Provide the [x, y] coordinate of the cell's center where the given text is located.  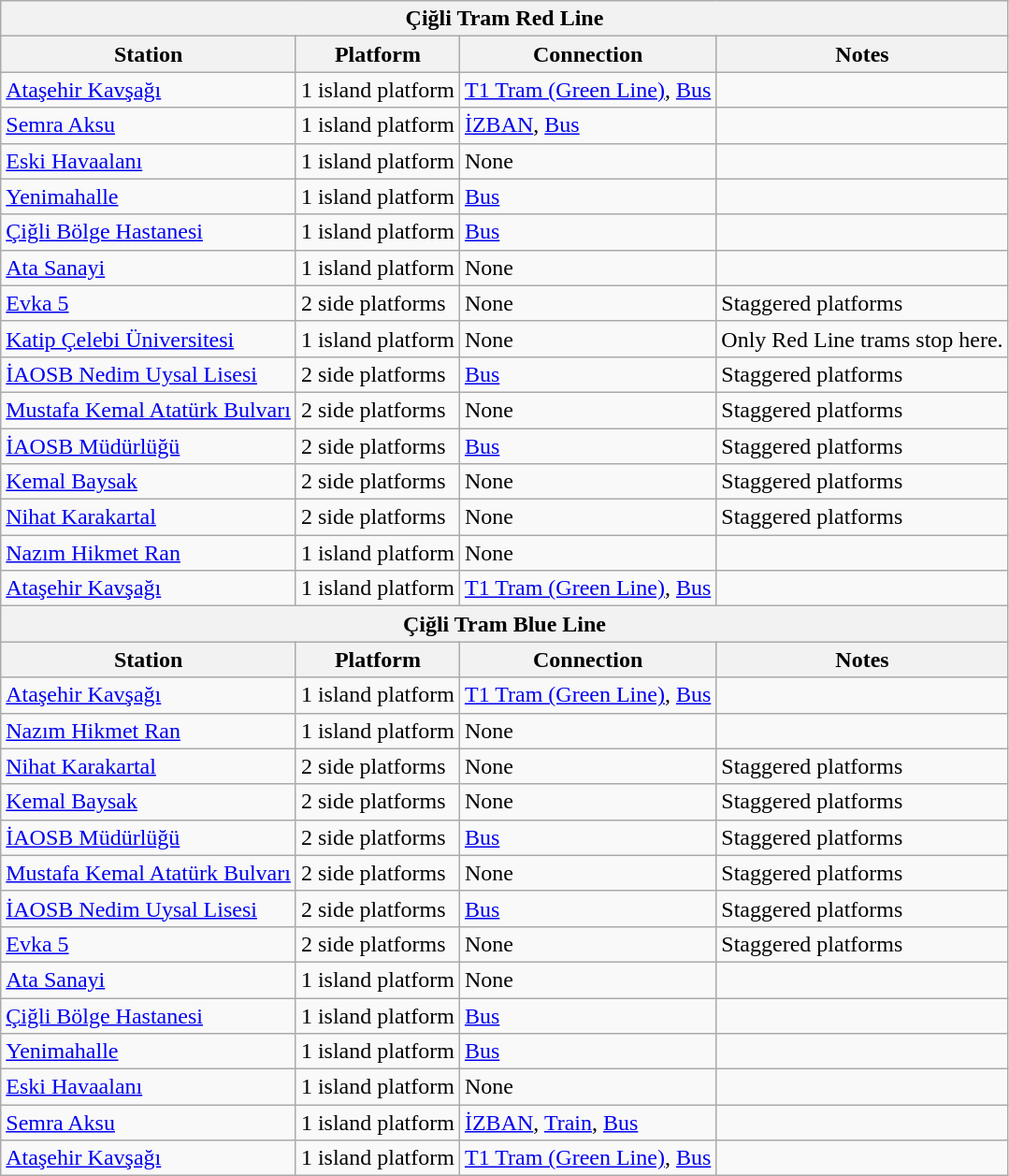
Only Red Line trams stop here. [862, 339]
Çiğli Tram Red Line [505, 19]
İZBAN, Train, Bus [587, 1123]
Çiğli Tram Blue Line [505, 624]
İZBAN, Bus [587, 125]
Katip Çelebi Üniversitesi [149, 339]
